Capture the cell that displays the provided text and extract its (X, Y) central coordinate. 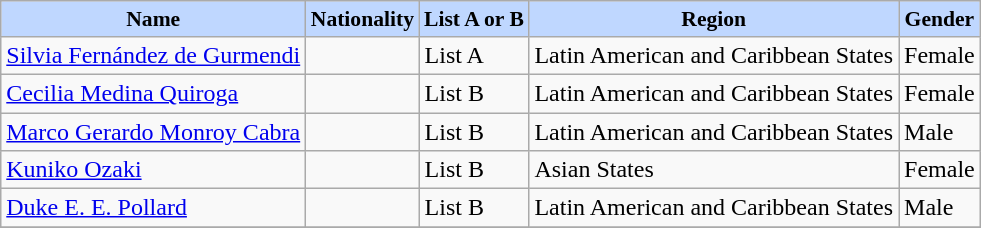
Asian States (714, 170)
Name (154, 19)
Duke E. E. Pollard (154, 208)
Marco Gerardo Monroy Cabra (154, 131)
List A (474, 55)
List A or B (474, 19)
Silvia Fernández de Gurmendi (154, 55)
Kuniko Ozaki (154, 170)
Cecilia Medina Quiroga (154, 93)
Gender (940, 19)
Nationality (362, 19)
Region (714, 19)
